For the text-containing cell, return its midpoint in [x, y] coordinate format. 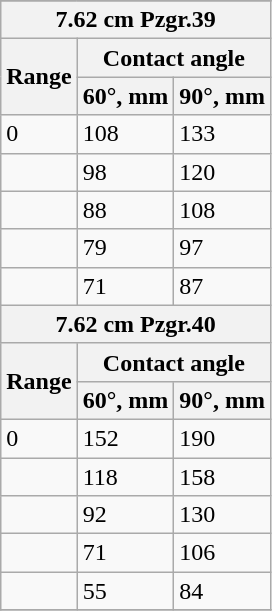
7.62 cm Pzgr.39 [136, 20]
118 [126, 477]
79 [126, 248]
92 [126, 515]
98 [126, 172]
133 [222, 134]
106 [222, 553]
84 [222, 591]
158 [222, 477]
120 [222, 172]
130 [222, 515]
190 [222, 438]
97 [222, 248]
55 [126, 591]
88 [126, 210]
152 [126, 438]
87 [222, 286]
7.62 cm Pzgr.40 [136, 324]
